Identify which cell holds the provided text, then report its (x, y) central coordinate. 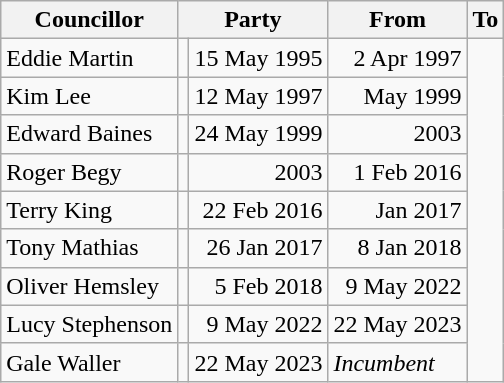
To (486, 20)
Party (253, 20)
8 Jan 2018 (398, 248)
22 Feb 2016 (258, 210)
Jan 2017 (398, 210)
May 1999 (398, 96)
Oliver Hemsley (90, 286)
Roger Begy (90, 172)
24 May 1999 (258, 134)
From (398, 20)
15 May 1995 (258, 58)
26 Jan 2017 (258, 248)
1 Feb 2016 (398, 172)
Councillor (90, 20)
Terry King (90, 210)
Edward Baines (90, 134)
Kim Lee (90, 96)
Tony Mathias (90, 248)
2 Apr 1997 (398, 58)
5 Feb 2018 (258, 286)
Eddie Martin (90, 58)
Gale Waller (90, 362)
12 May 1997 (258, 96)
Incumbent (398, 362)
Lucy Stephenson (90, 324)
